Extract the (X, Y) coordinate from the center of the cell holding the provided text.  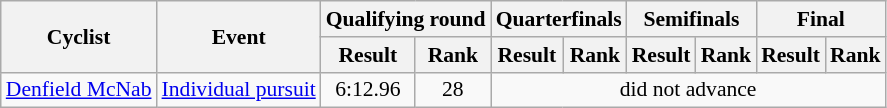
Final (820, 19)
Qualifying round (406, 19)
did not advance (688, 90)
Denfield McNab (79, 90)
Cyclist (79, 36)
Quarterfinals (559, 19)
28 (453, 90)
Event (239, 36)
Semifinals (692, 19)
Individual pursuit (239, 90)
6:12.96 (368, 90)
